Identify which cell holds the provided text, then report its [X, Y] central coordinate. 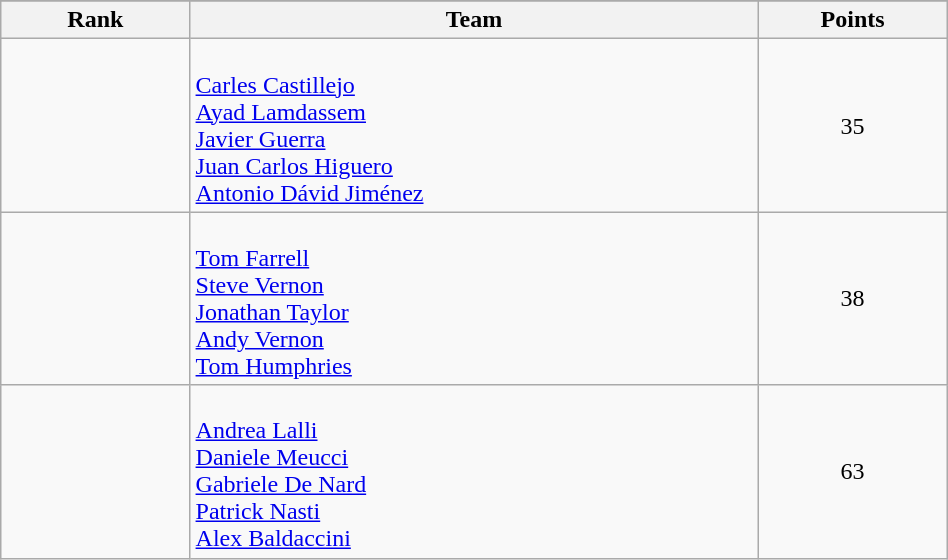
Carles CastillejoAyad LamdassemJavier GuerraJuan Carlos HigueroAntonio Dávid Jiménez [474, 126]
38 [852, 298]
Team [474, 20]
Andrea LalliDaniele MeucciGabriele De NardPatrick NastiAlex Baldaccini [474, 472]
Points [852, 20]
35 [852, 126]
Rank [96, 20]
Tom FarrellSteve VernonJonathan TaylorAndy VernonTom Humphries [474, 298]
63 [852, 472]
